Output the (X, Y) coordinate of the center of the cell containing the given text.  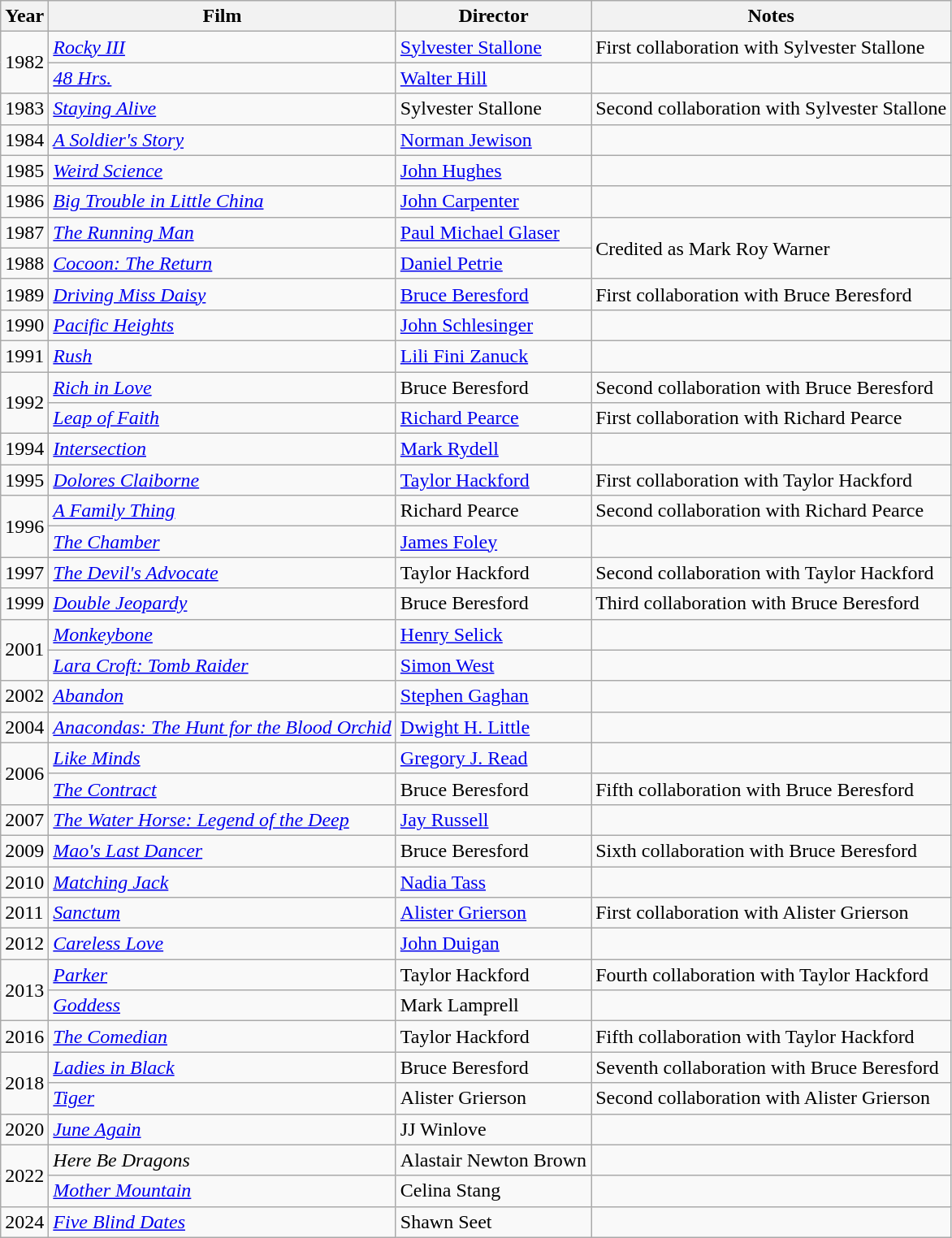
The Chamber (223, 542)
Abandon (223, 696)
Cocoon: The Return (223, 263)
Notes (772, 16)
The Comedian (223, 1037)
2013 (24, 990)
Alastair Newton Brown (493, 1160)
48 Hrs. (223, 78)
Staying Alive (223, 109)
Mother Mountain (223, 1191)
Second collaboration with Alister Grierson (772, 1098)
Ladies in Black (223, 1067)
Daniel Petrie (493, 263)
Credited as Mark Roy Warner (772, 248)
Henry Selick (493, 634)
Seventh collaboration with Bruce Beresford (772, 1067)
1994 (24, 449)
2007 (24, 820)
Goddess (223, 1006)
2011 (24, 913)
Intersection (223, 449)
The Contract (223, 789)
1988 (24, 263)
2016 (24, 1037)
Careless Love (223, 944)
Five Blind Dates (223, 1222)
Mao's Last Dancer (223, 851)
Lili Fini Zanuck (493, 356)
2009 (24, 851)
2004 (24, 727)
Jay Russell (493, 820)
Walter Hill (493, 78)
Simon West (493, 665)
Anacondas: The Hunt for the Blood Orchid (223, 727)
Shawn Seet (493, 1222)
John Duigan (493, 944)
Director (493, 16)
Tiger (223, 1098)
Film (223, 16)
1995 (24, 480)
Rocky III (223, 47)
Mark Lamprell (493, 1006)
Parker (223, 975)
Nadia Tass (493, 881)
The Running Man (223, 232)
2001 (24, 650)
Paul Michael Glaser (493, 232)
2018 (24, 1083)
Big Trouble in Little China (223, 201)
Leap of Faith (223, 418)
First collaboration with Alister Grierson (772, 913)
2024 (24, 1222)
Second collaboration with Sylvester Stallone (772, 109)
Year (24, 16)
1989 (24, 294)
Second collaboration with Bruce Beresford (772, 387)
1992 (24, 403)
Dolores Claiborne (223, 480)
Second collaboration with Taylor Hackford (772, 573)
Third collaboration with Bruce Beresford (772, 604)
Rush (223, 356)
Mark Rydell (493, 449)
1997 (24, 573)
1987 (24, 232)
1999 (24, 604)
1991 (24, 356)
2020 (24, 1129)
Rich in Love (223, 387)
Fourth collaboration with Taylor Hackford (772, 975)
1984 (24, 140)
John Schlesinger (493, 325)
Fifth collaboration with Taylor Hackford (772, 1037)
Monkeybone (223, 634)
1996 (24, 526)
June Again (223, 1129)
First collaboration with Richard Pearce (772, 418)
Fifth collaboration with Bruce Beresford (772, 789)
Second collaboration with Richard Pearce (772, 511)
1982 (24, 63)
Sixth collaboration with Bruce Beresford (772, 851)
Like Minds (223, 758)
John Hughes (493, 171)
A Family Thing (223, 511)
Double Jeopardy (223, 604)
2006 (24, 773)
Dwight H. Little (493, 727)
Stephen Gaghan (493, 696)
Here Be Dragons (223, 1160)
2002 (24, 696)
Celina Stang (493, 1191)
2022 (24, 1175)
Pacific Heights (223, 325)
1985 (24, 171)
James Foley (493, 542)
JJ Winlove (493, 1129)
2010 (24, 881)
1983 (24, 109)
Matching Jack (223, 881)
The Devil's Advocate (223, 573)
First collaboration with Sylvester Stallone (772, 47)
First collaboration with Taylor Hackford (772, 480)
A Soldier's Story (223, 140)
Lara Croft: Tomb Raider (223, 665)
Driving Miss Daisy (223, 294)
1990 (24, 325)
Gregory J. Read (493, 758)
John Carpenter (493, 201)
2012 (24, 944)
First collaboration with Bruce Beresford (772, 294)
Norman Jewison (493, 140)
The Water Horse: Legend of the Deep (223, 820)
Sanctum (223, 913)
Weird Science (223, 171)
1986 (24, 201)
